Scan for the cell matching the given text and deliver its [x, y] coordinate at center. 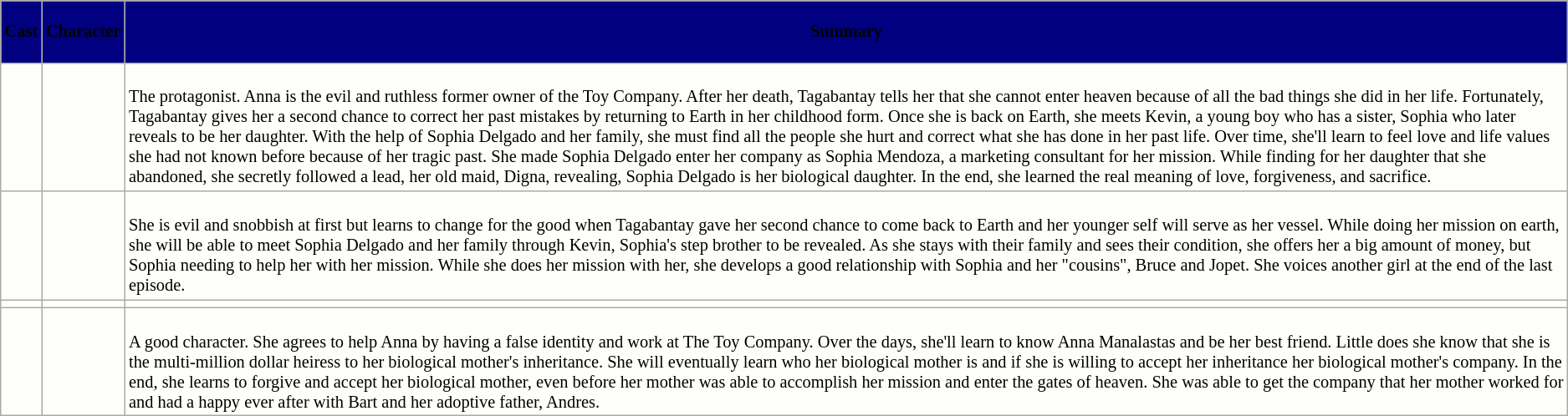
Character [84, 31]
Cast [22, 31]
Summary [846, 31]
